Detect which cell encompasses the target text, then output its [x, y] center coordinate. 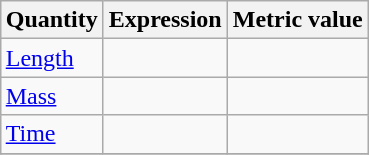
Expression [165, 20]
Quantity [52, 20]
Time [52, 134]
Mass [52, 96]
Length [52, 58]
Metric value [298, 20]
